Identify which cell holds the provided text, then report its [x, y] central coordinate. 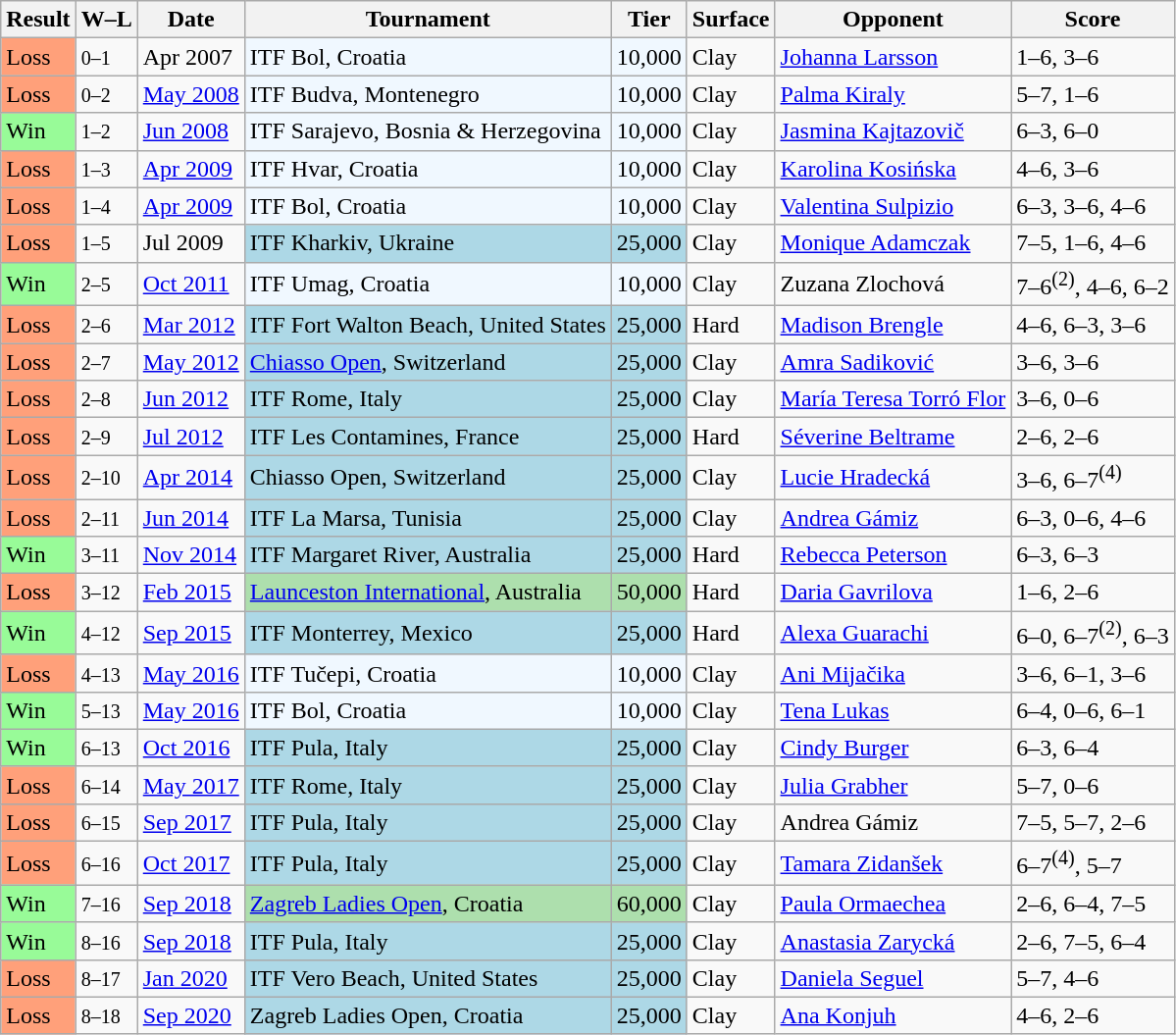
Jasmina Kajtazovič [893, 131]
6–16 [106, 863]
ITF Umag, Croatia [428, 285]
Oct 2016 [190, 748]
1–5 [106, 243]
3–12 [106, 593]
8–16 [106, 941]
Feb 2015 [190, 593]
5–7, 1–6 [1093, 94]
Cindy Burger [893, 748]
Anastasia Zarycká [893, 941]
ITF Vero Beach, United States [428, 978]
60,000 [649, 904]
2–6, 7–5, 6–4 [1093, 941]
Launceston International, Australia [428, 593]
7–6(2), 4–6, 6–2 [1093, 285]
1–2 [106, 131]
4–12 [106, 634]
May 2008 [190, 94]
Sep 2015 [190, 634]
6–15 [106, 823]
7–5, 5–7, 2–6 [1093, 823]
Surface [731, 20]
Amra Sadiković [893, 362]
Alexa Guarachi [893, 634]
3–6, 6–7(4) [1093, 477]
Ani Mijačika [893, 673]
ITF Les Contamines, France [428, 437]
Palma Kiraly [893, 94]
6–13 [106, 748]
4–6, 2–6 [1093, 1015]
Sep 2017 [190, 823]
3–6, 3–6 [1093, 362]
6–3, 6–0 [1093, 131]
W–L [106, 20]
Rebecca Peterson [893, 555]
Lucie Hradecká [893, 477]
2–10 [106, 477]
Jun 2008 [190, 131]
4–13 [106, 673]
Score [1093, 20]
5–7, 0–6 [1093, 785]
8–17 [106, 978]
50,000 [649, 593]
6–3, 6–3 [1093, 555]
Monique Adamczak [893, 243]
Julia Grabher [893, 785]
7–16 [106, 904]
ITF Monterrey, Mexico [428, 634]
6–3, 6–4 [1093, 748]
Valentina Sulpizio [893, 206]
Johanna Larsson [893, 57]
Jul 2009 [190, 243]
Jul 2012 [190, 437]
ITF Fort Walton Beach, United States [428, 325]
Daniela Seguel [893, 978]
Jun 2012 [190, 399]
Ana Konjuh [893, 1015]
5–13 [106, 710]
Daria Gavrilova [893, 593]
Oct 2011 [190, 285]
3–11 [106, 555]
2–5 [106, 285]
3–6, 0–6 [1093, 399]
Nov 2014 [190, 555]
6–3, 0–6, 4–6 [1093, 518]
2–7 [106, 362]
Tena Lukas [893, 710]
Oct 2017 [190, 863]
ITF La Marsa, Tunisia [428, 518]
Result [38, 20]
2–9 [106, 437]
Séverine Beltrame [893, 437]
Opponent [893, 20]
ITF Kharkiv, Ukraine [428, 243]
May 2012 [190, 362]
ITF Hvar, Croatia [428, 169]
2–6 [106, 325]
6–7(4), 5–7 [1093, 863]
Zuzana Zlochová [893, 285]
Sep 2020 [190, 1015]
2–6, 2–6 [1093, 437]
Apr 2007 [190, 57]
Madison Brengle [893, 325]
2–8 [106, 399]
8–18 [106, 1015]
ITF Sarajevo, Bosnia & Herzegovina [428, 131]
1–4 [106, 206]
Karolina Kosińska [893, 169]
6–3, 3–6, 4–6 [1093, 206]
1–3 [106, 169]
2–6, 6–4, 7–5 [1093, 904]
6–4, 0–6, 6–1 [1093, 710]
Paula Ormaechea [893, 904]
Tier [649, 20]
ITF Budva, Montenegro [428, 94]
6–0, 6–7(2), 6–3 [1093, 634]
Apr 2014 [190, 477]
María Teresa Torró Flor [893, 399]
ITF Tučepi, Croatia [428, 673]
2–11 [106, 518]
1–6, 2–6 [1093, 593]
5–7, 4–6 [1093, 978]
Tamara Zidanšek [893, 863]
Date [190, 20]
May 2017 [190, 785]
7–5, 1–6, 4–6 [1093, 243]
4–6, 3–6 [1093, 169]
6–14 [106, 785]
3–6, 6–1, 3–6 [1093, 673]
0–2 [106, 94]
Mar 2012 [190, 325]
0–1 [106, 57]
Jun 2014 [190, 518]
Jan 2020 [190, 978]
4–6, 6–3, 3–6 [1093, 325]
Tournament [428, 20]
ITF Margaret River, Australia [428, 555]
1–6, 3–6 [1093, 57]
